For the text-containing cell, return its midpoint in [x, y] coordinate format. 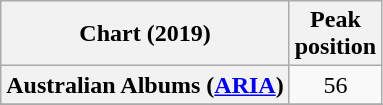
56 [335, 85]
Peakposition [335, 34]
Australian Albums (ARIA) [145, 85]
Chart (2019) [145, 34]
